Output the [X, Y] coordinate of the center of the cell containing the given text.  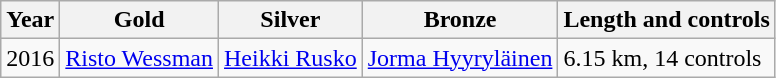
Risto Wessman [140, 58]
Heikki Rusko [291, 58]
6.15 km, 14 controls [666, 58]
Jorma Hyyryläinen [460, 58]
2016 [30, 58]
Length and controls [666, 20]
Bronze [460, 20]
Year [30, 20]
Silver [291, 20]
Gold [140, 20]
